Determine the (X, Y) coordinate at the center of the cell enclosing the given text.  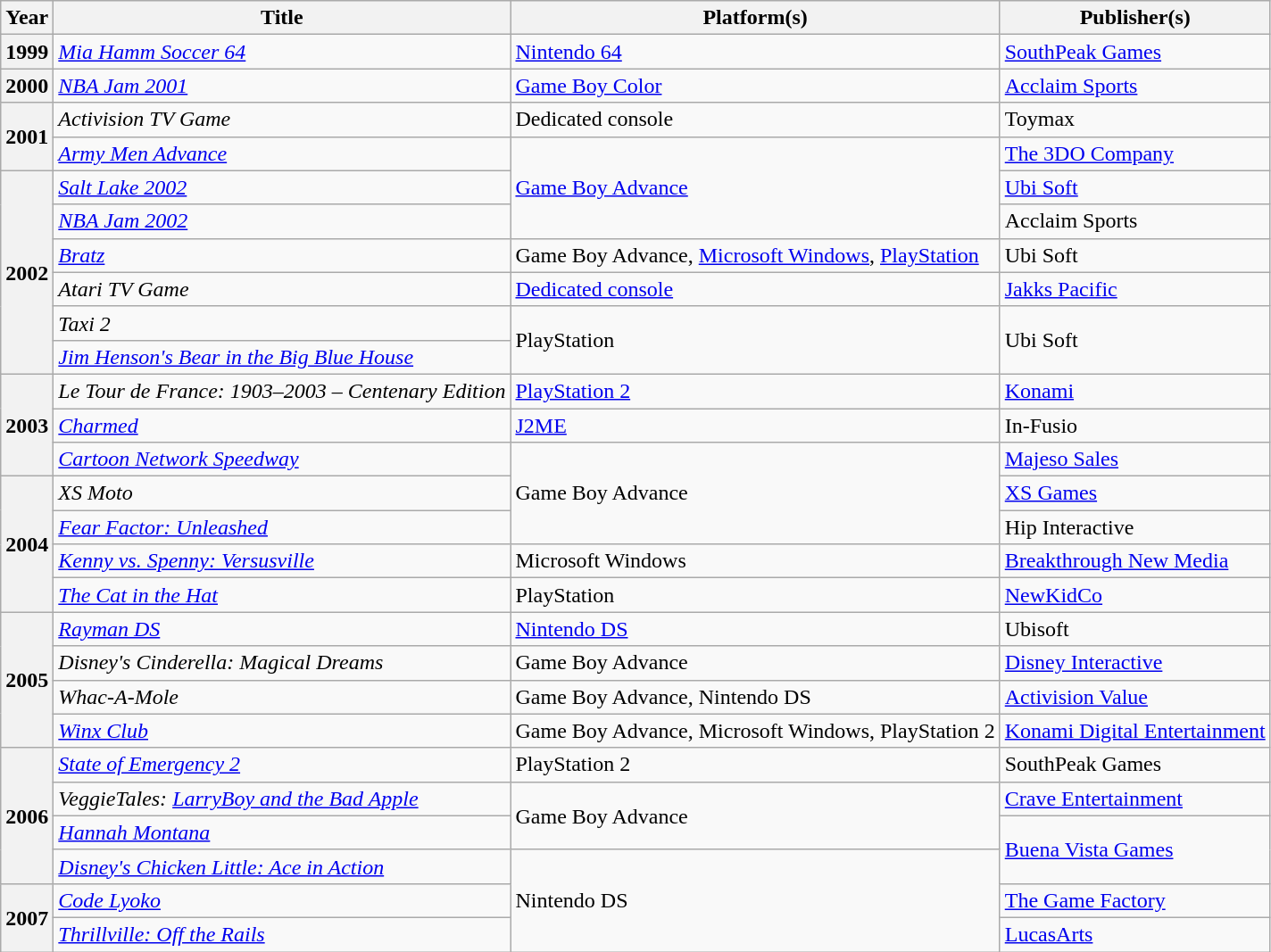
NewKidCo (1135, 595)
Mia Hamm Soccer 64 (282, 52)
2004 (27, 544)
State of Emergency 2 (282, 765)
2006 (27, 815)
Army Men Advance (282, 153)
LucasArts (1135, 934)
VeggieTales: LarryBoy and the Bad Apple (282, 799)
Taxi 2 (282, 323)
2003 (27, 425)
Le Tour de France: 1903–2003 – Centenary Edition (282, 391)
2002 (27, 272)
Konami (1135, 391)
1999 (27, 52)
Fear Factor: Unleashed (282, 527)
Game Boy Advance, Microsoft Windows, PlayStation 2 (755, 731)
Disney's Cinderella: Magical Dreams (282, 663)
Bratz (282, 255)
Whac-A-Mole (282, 697)
XS Games (1135, 493)
Hip Interactive (1135, 527)
The 3DO Company (1135, 153)
The Cat in the Hat (282, 595)
Disney's Chicken Little: Ace in Action (282, 866)
Breakthrough New Media (1135, 561)
Kenny vs. Spenny: Versusville (282, 561)
J2ME (755, 426)
Publisher(s) (1135, 18)
2007 (27, 917)
Game Boy Advance, Microsoft Windows, PlayStation (755, 255)
Salt Lake 2002 (282, 187)
Rayman DS (282, 629)
NBA Jam 2001 (282, 86)
Atari TV Game (282, 289)
Crave Entertainment (1135, 799)
Platform(s) (755, 18)
Winx Club (282, 731)
Nintendo 64 (755, 52)
Ubisoft (1135, 629)
Konami Digital Entertainment (1135, 731)
2005 (27, 680)
In-Fusio (1135, 426)
Activision TV Game (282, 120)
Year (27, 18)
Buena Vista Games (1135, 849)
Toymax (1135, 120)
Cartoon Network Speedway (282, 459)
Charmed (282, 426)
Game Boy Advance, Nintendo DS (755, 697)
2001 (27, 137)
Game Boy Color (755, 86)
Majeso Sales (1135, 459)
Code Lyoko (282, 900)
Microsoft Windows (755, 561)
Title (282, 18)
XS Moto (282, 493)
Thrillville: Off the Rails (282, 934)
The Game Factory (1135, 900)
Jim Henson's Bear in the Big Blue House (282, 357)
2000 (27, 86)
Activision Value (1135, 697)
Jakks Pacific (1135, 289)
NBA Jam 2002 (282, 221)
Hannah Montana (282, 832)
Disney Interactive (1135, 663)
